Return (X, Y) of the center of cell containing provided text 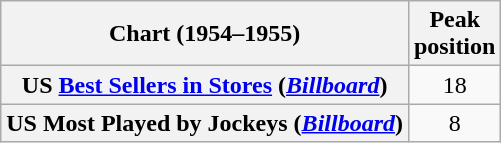
Chart (1954–1955) (205, 34)
US Most Played by Jockeys (Billboard) (205, 123)
Peakposition (454, 34)
8 (454, 123)
US Best Sellers in Stores (Billboard) (205, 85)
18 (454, 85)
